Scan for the cell matching the given text and deliver its (X, Y) coordinate at center. 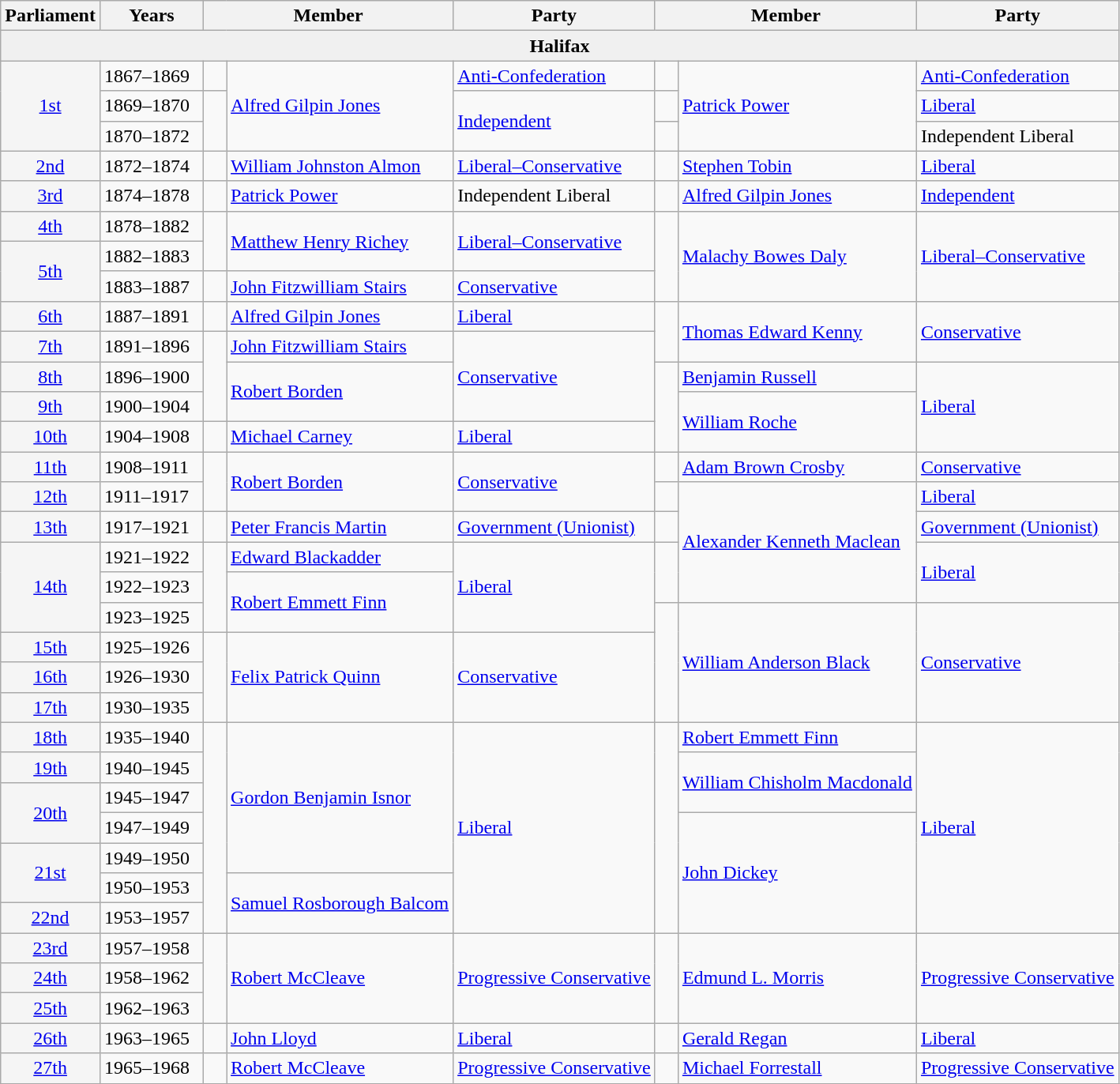
26th (51, 1038)
1962–1963 (152, 1008)
Michael Carney (340, 437)
Gerald Regan (797, 1038)
1883–1887 (152, 286)
William Anderson Black (797, 662)
1965–1968 (152, 1068)
17th (51, 707)
Stephen Tobin (797, 166)
Edmund L. Morris (797, 978)
Parliament (51, 16)
1874–1878 (152, 196)
20th (51, 812)
2nd (51, 166)
Adam Brown Crosby (797, 467)
1935–1940 (152, 737)
1908–1911 (152, 467)
John Dickey (797, 872)
1925–1926 (152, 647)
Felix Patrick Quinn (340, 677)
Samuel Rosborough Balcom (340, 903)
1957–1958 (152, 948)
Years (152, 16)
1940–1945 (152, 767)
19th (51, 767)
18th (51, 737)
24th (51, 978)
Matthew Henry Richey (340, 241)
25th (51, 1008)
Edward Blackadder (340, 557)
27th (51, 1068)
1st (51, 106)
William Johnston Almon (340, 166)
Thomas Edward Kenny (797, 331)
1867–1869 (152, 76)
7th (51, 346)
1887–1891 (152, 316)
1882–1883 (152, 256)
9th (51, 407)
13th (51, 527)
William Roche (797, 422)
8th (51, 377)
1926–1930 (152, 677)
1949–1950 (152, 857)
6th (51, 316)
Gordon Benjamin Isnor (340, 797)
Peter Francis Martin (340, 527)
1922–1923 (152, 587)
1923–1925 (152, 617)
23rd (51, 948)
15th (51, 647)
1950–1953 (152, 888)
12th (51, 497)
21st (51, 872)
1945–1947 (152, 797)
1900–1904 (152, 407)
Benjamin Russell (797, 377)
Malachy Bowes Daly (797, 256)
1896–1900 (152, 377)
1963–1965 (152, 1038)
1872–1874 (152, 166)
16th (51, 677)
1917–1921 (152, 527)
Alexander Kenneth Maclean (797, 542)
William Chisholm Macdonald (797, 782)
1904–1908 (152, 437)
1878–1882 (152, 226)
5th (51, 271)
1911–1917 (152, 497)
John Lloyd (340, 1038)
1891–1896 (152, 346)
1921–1922 (152, 557)
1947–1949 (152, 827)
4th (51, 226)
1870–1872 (152, 136)
22nd (51, 918)
10th (51, 437)
1953–1957 (152, 918)
14th (51, 587)
Michael Forrestall (797, 1068)
1930–1935 (152, 707)
11th (51, 467)
1958–1962 (152, 978)
1869–1870 (152, 106)
3rd (51, 196)
Halifax (559, 46)
